Return [x, y] of the center of cell containing provided text 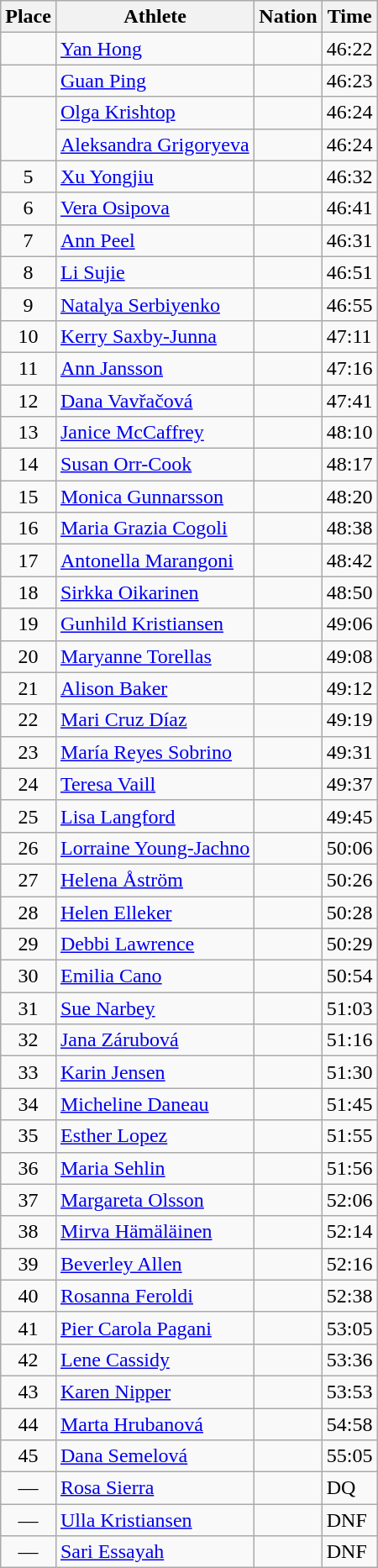
Pier Carola Pagani [155, 1328]
49:31 [349, 752]
Olga Krishtop [155, 113]
26 [29, 848]
48:38 [349, 529]
Alison Baker [155, 688]
Yan Hong [155, 49]
19 [29, 624]
46:22 [349, 49]
Nation [288, 17]
27 [29, 880]
52:38 [349, 1296]
47:16 [349, 368]
51:03 [349, 1008]
Maryanne Torellas [155, 656]
40 [29, 1296]
48:42 [349, 560]
Ann Jansson [155, 368]
34 [29, 1104]
Helen Elleker [155, 912]
46:31 [349, 240]
7 [29, 240]
Karin Jensen [155, 1072]
Lene Cassidy [155, 1360]
Emilia Cano [155, 976]
8 [29, 272]
Li Sujie [155, 272]
Ann Peel [155, 240]
Maria Grazia Cogoli [155, 529]
Karen Nipper [155, 1392]
María Reyes Sobrino [155, 752]
Gunhild Kristiansen [155, 624]
Micheline Daneau [155, 1104]
Monica Gunnarsson [155, 497]
51:30 [349, 1072]
Rosa Sierra [155, 1488]
51:56 [349, 1168]
20 [29, 656]
Sirkka Oikarinen [155, 592]
33 [29, 1072]
14 [29, 465]
Place [29, 17]
Esther Lopez [155, 1136]
Rosanna Feroldi [155, 1296]
50:06 [349, 848]
10 [29, 336]
18 [29, 592]
Time [349, 17]
53:53 [349, 1392]
54:58 [349, 1424]
53:05 [349, 1328]
49:37 [349, 784]
23 [29, 752]
46:23 [349, 81]
49:12 [349, 688]
55:05 [349, 1456]
21 [29, 688]
42 [29, 1360]
52:16 [349, 1264]
Jana Zárubová [155, 1040]
32 [29, 1040]
47:11 [349, 336]
Margareta Olsson [155, 1200]
49:45 [349, 816]
50:28 [349, 912]
13 [29, 433]
Mirva Hämäläinen [155, 1232]
17 [29, 560]
52:06 [349, 1200]
Beverley Allen [155, 1264]
49:08 [349, 656]
48:17 [349, 465]
24 [29, 784]
36 [29, 1168]
Janice McCaffrey [155, 433]
38 [29, 1232]
Xu Yongjiu [155, 176]
Natalya Serbiyenko [155, 304]
Debbi Lawrence [155, 944]
5 [29, 176]
53:36 [349, 1360]
49:19 [349, 720]
39 [29, 1264]
Antonella Marangoni [155, 560]
16 [29, 529]
Maria Sehlin [155, 1168]
29 [29, 944]
49:06 [349, 624]
Susan Orr-Cook [155, 465]
50:54 [349, 976]
Marta Hrubanová [155, 1424]
Sari Essayah [155, 1552]
41 [29, 1328]
Vera Osipova [155, 208]
48:50 [349, 592]
30 [29, 976]
9 [29, 304]
48:10 [349, 433]
50:29 [349, 944]
25 [29, 816]
Dana Semelová [155, 1456]
31 [29, 1008]
51:55 [349, 1136]
Mari Cruz Díaz [155, 720]
46:51 [349, 272]
37 [29, 1200]
44 [29, 1424]
Kerry Saxby-Junna [155, 336]
45 [29, 1456]
15 [29, 497]
Ulla Kristiansen [155, 1520]
12 [29, 401]
Athlete [155, 17]
Helena Åström [155, 880]
Lisa Langford [155, 816]
46:41 [349, 208]
52:14 [349, 1232]
Aleksandra Grigoryeva [155, 145]
11 [29, 368]
Lorraine Young-Jachno [155, 848]
22 [29, 720]
43 [29, 1392]
50:26 [349, 880]
Teresa Vaill [155, 784]
Sue Narbey [155, 1008]
DQ [349, 1488]
28 [29, 912]
47:41 [349, 401]
51:45 [349, 1104]
Dana Vavřačová [155, 401]
Guan Ping [155, 81]
46:32 [349, 176]
51:16 [349, 1040]
48:20 [349, 497]
46:55 [349, 304]
6 [29, 208]
35 [29, 1136]
